Capture the cell that displays the provided text and extract its [x, y] central coordinate. 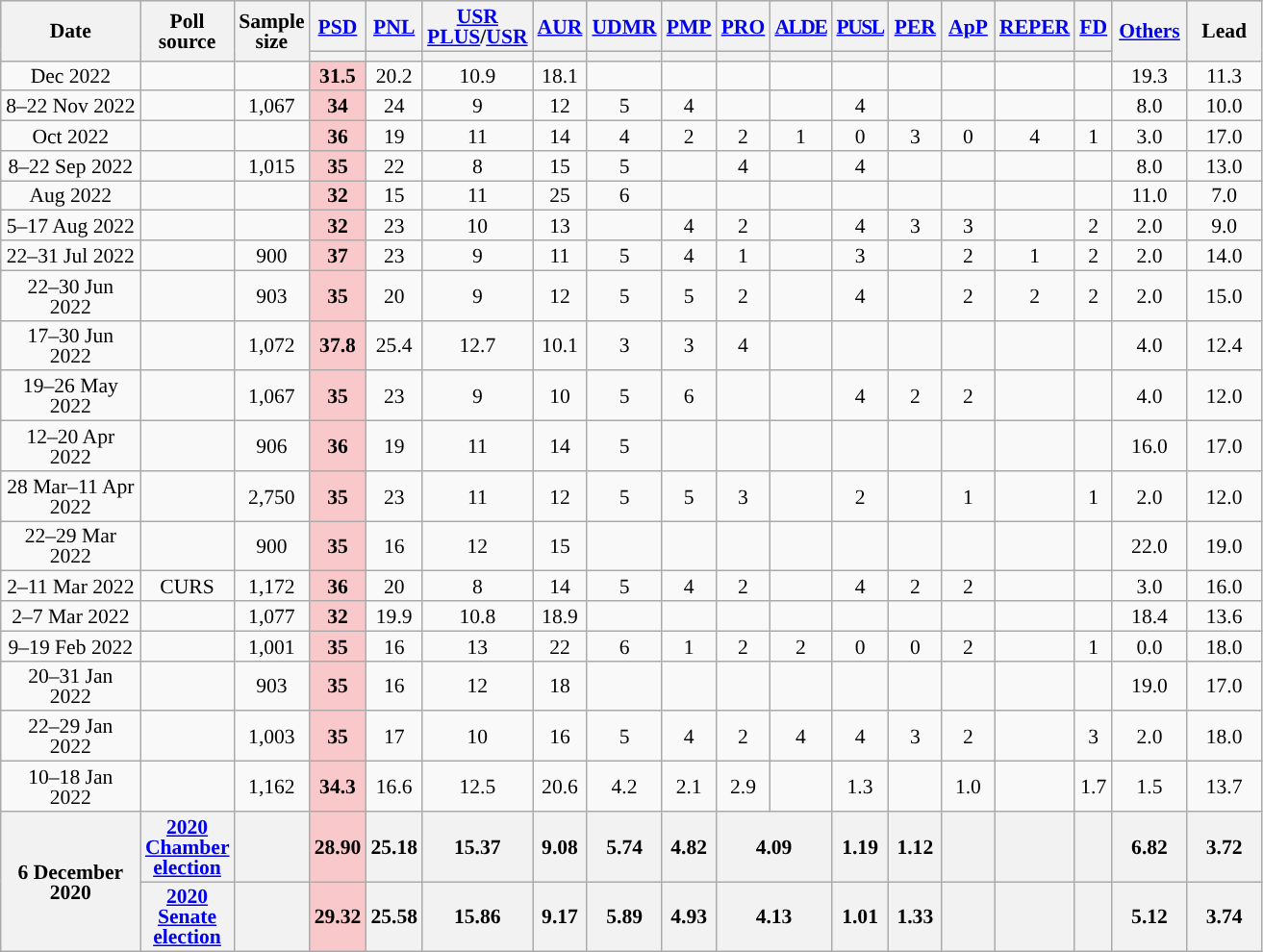
UDMR [623, 26]
13.6 [1225, 615]
25 [560, 196]
4.09 [774, 846]
25.18 [394, 846]
17–30 Jun 2022 [71, 345]
Lead [1225, 31]
25.58 [394, 917]
5.12 [1149, 917]
1,001 [271, 646]
1.0 [968, 787]
6.82 [1149, 846]
CURS [187, 587]
11.0 [1149, 196]
17 [394, 737]
1,077 [271, 615]
12.4 [1225, 345]
Poll source [187, 31]
10.1 [560, 345]
1.19 [860, 846]
34.3 [339, 787]
5.89 [623, 917]
16.6 [394, 787]
1,003 [271, 737]
8–22 Nov 2022 [71, 106]
1.12 [916, 846]
9.0 [1225, 225]
9.08 [560, 846]
1.3 [860, 787]
9.17 [560, 917]
10.8 [477, 615]
Aug 2022 [71, 196]
2–7 Mar 2022 [71, 615]
ApP [968, 26]
15.37 [477, 846]
AUR [560, 26]
ALDE [800, 26]
20.2 [394, 75]
Dec 2022 [71, 75]
20.6 [560, 787]
PRO [744, 26]
PSD [339, 26]
12–20 Apr 2022 [71, 446]
12.7 [477, 345]
29.32 [339, 917]
Others [1149, 31]
0.0 [1149, 646]
5.74 [623, 846]
USR PLUS/USR [477, 26]
22–31 Jul 2022 [71, 256]
15.0 [1225, 295]
2.1 [689, 787]
22–30 Jun 2022 [71, 295]
1.5 [1149, 787]
4.82 [689, 846]
1,172 [271, 587]
19–26 May 2022 [71, 396]
10–18 Jan 2022 [71, 787]
10.9 [477, 75]
14.0 [1225, 256]
REPER [1035, 26]
37.8 [339, 345]
18 [560, 686]
18.9 [560, 615]
22.0 [1149, 546]
2.9 [744, 787]
19.3 [1149, 75]
4.2 [623, 787]
13.0 [1225, 165]
34 [339, 106]
PNL [394, 26]
1,162 [271, 787]
8–22 Sep 2022 [71, 165]
31.5 [339, 75]
22–29 Jan 2022 [71, 737]
PUSL [860, 26]
6 December 2020 [71, 882]
1.01 [860, 917]
1.7 [1093, 787]
18.1 [560, 75]
2020 Chamber election [187, 846]
9–19 Feb 2022 [71, 646]
4.13 [774, 917]
25.4 [394, 345]
28.90 [339, 846]
15.86 [477, 917]
Date [71, 31]
2020 Senate election [187, 917]
3.74 [1225, 917]
5–17 Aug 2022 [71, 225]
2–11 Mar 2022 [71, 587]
37 [339, 256]
4.93 [689, 917]
18.4 [1149, 615]
1,072 [271, 345]
11.3 [1225, 75]
10.0 [1225, 106]
12.5 [477, 787]
1.33 [916, 917]
28 Mar–11 Apr 2022 [71, 496]
2,750 [271, 496]
24 [394, 106]
3.72 [1225, 846]
22–29 Mar 2022 [71, 546]
PMP [689, 26]
906 [271, 446]
7.0 [1225, 196]
13.7 [1225, 787]
1,015 [271, 165]
Sample size [271, 31]
20–31 Jan 2022 [71, 686]
Oct 2022 [71, 137]
PER [916, 26]
19.9 [394, 615]
FD [1093, 26]
